Return the [X, Y] coordinate for the center point of the cell that contains the specified text.  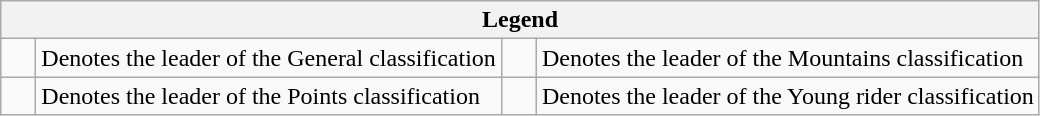
Denotes the leader of the Mountains classification [788, 58]
Denotes the leader of the Points classification [269, 96]
Denotes the leader of the General classification [269, 58]
Denotes the leader of the Young rider classification [788, 96]
Legend [520, 20]
